Detect which cell encompasses the target text, then output its (x, y) center coordinate. 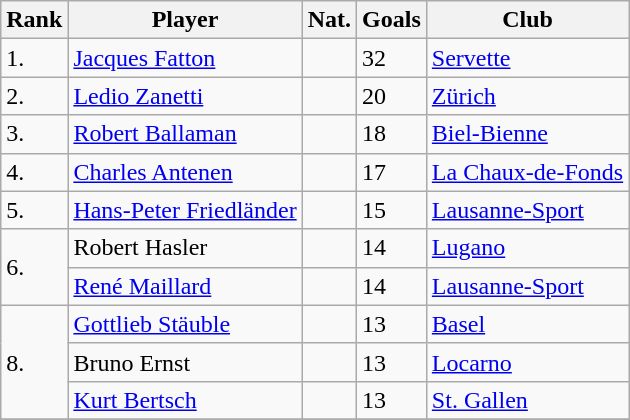
Robert Hasler (185, 248)
St. Gallen (527, 400)
Biel-Bienne (527, 134)
6. (34, 267)
La Chaux-de-Fonds (527, 172)
18 (392, 134)
Zürich (527, 96)
Nat. (329, 20)
Ledio Zanetti (185, 96)
Bruno Ernst (185, 362)
Hans-Peter Friedländer (185, 210)
Rank (34, 20)
Player (185, 20)
4. (34, 172)
15 (392, 210)
Club (527, 20)
Gottlieb Stäuble (185, 324)
Kurt Bertsch (185, 400)
Robert Ballaman (185, 134)
2. (34, 96)
32 (392, 58)
5. (34, 210)
Lugano (527, 248)
8. (34, 362)
20 (392, 96)
Servette (527, 58)
Charles Antenen (185, 172)
Jacques Fatton (185, 58)
Goals (392, 20)
1. (34, 58)
17 (392, 172)
3. (34, 134)
Locarno (527, 362)
René Maillard (185, 286)
Basel (527, 324)
